Return (X, Y) of the center of cell containing provided text 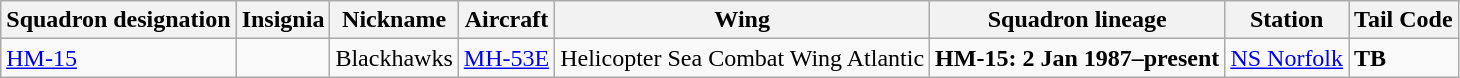
Helicopter Sea Combat Wing Atlantic (742, 58)
Squadron designation (118, 20)
Aircraft (506, 20)
Insignia (283, 20)
Squadron lineage (1078, 20)
TB (1404, 58)
Wing (742, 20)
Blackhawks (394, 58)
HM-15: 2 Jan 1987–present (1078, 58)
NS Norfolk (1287, 58)
Tail Code (1404, 20)
Station (1287, 20)
HM-15 (118, 58)
MH-53E (506, 58)
Nickname (394, 20)
